Identify which cell holds the provided text, then report its (X, Y) central coordinate. 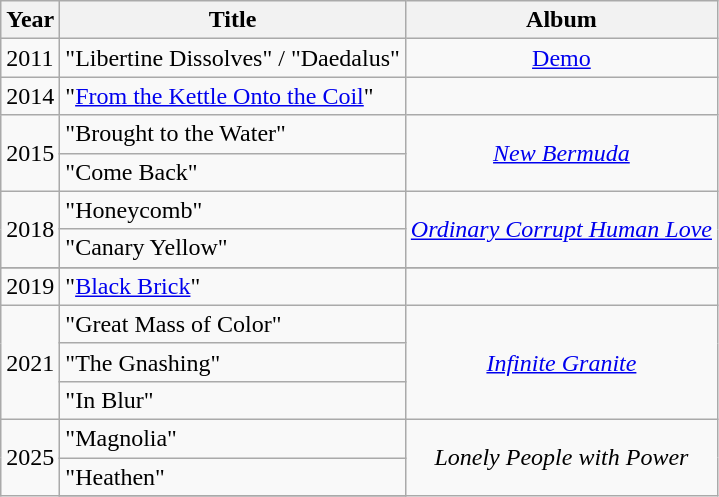
2011 (30, 58)
"From the Kettle Onto the Coil" (233, 96)
2019 (30, 286)
"Brought to the Water" (233, 134)
Infinite Granite (561, 362)
Ordinary Corrupt Human Love (561, 229)
"Honeycomb" (233, 210)
"In Blur" (233, 400)
"Libertine Dissolves" / "Daedalus" (233, 58)
2014 (30, 96)
New Bermuda (561, 153)
"Great Mass of Color" (233, 324)
2021 (30, 362)
"Magnolia" (233, 438)
"Come Back" (233, 172)
Album (561, 20)
Year (30, 20)
2015 (30, 153)
Title (233, 20)
2018 (30, 229)
Lonely People with Power (561, 457)
Demo (561, 58)
"The Gnashing" (233, 362)
"Canary Yellow" (233, 248)
2025 (30, 457)
"Black Brick" (233, 286)
"Heathen" (233, 477)
